Scan for the cell matching the given text and deliver its (X, Y) coordinate at center. 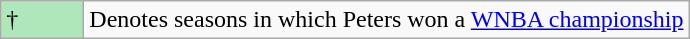
† (42, 20)
Denotes seasons in which Peters won a WNBA championship (386, 20)
